Identify which cell holds the provided text, then report its [x, y] central coordinate. 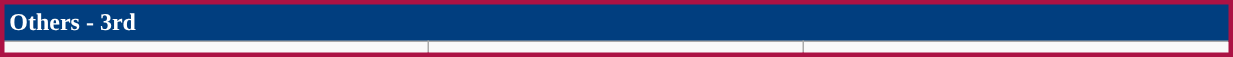
Others - 3rd [616, 22]
